Provide the (x, y) coordinate of the cell's center where the given text is located.  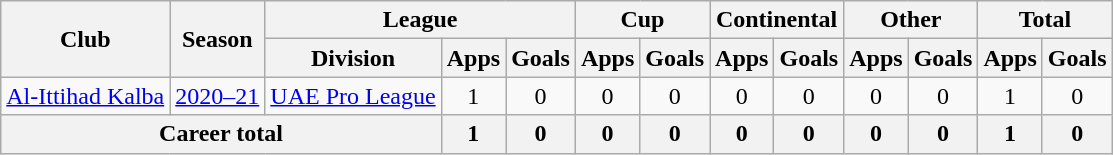
League (420, 20)
Career total (221, 134)
Total (1045, 20)
Other (911, 20)
Division (353, 58)
Season (218, 39)
Club (86, 39)
Cup (642, 20)
UAE Pro League (353, 96)
2020–21 (218, 96)
Continental (777, 20)
Al-Ittihad Kalba (86, 96)
